From the cell containing the given text, extract its center point as (x, y) coordinate. 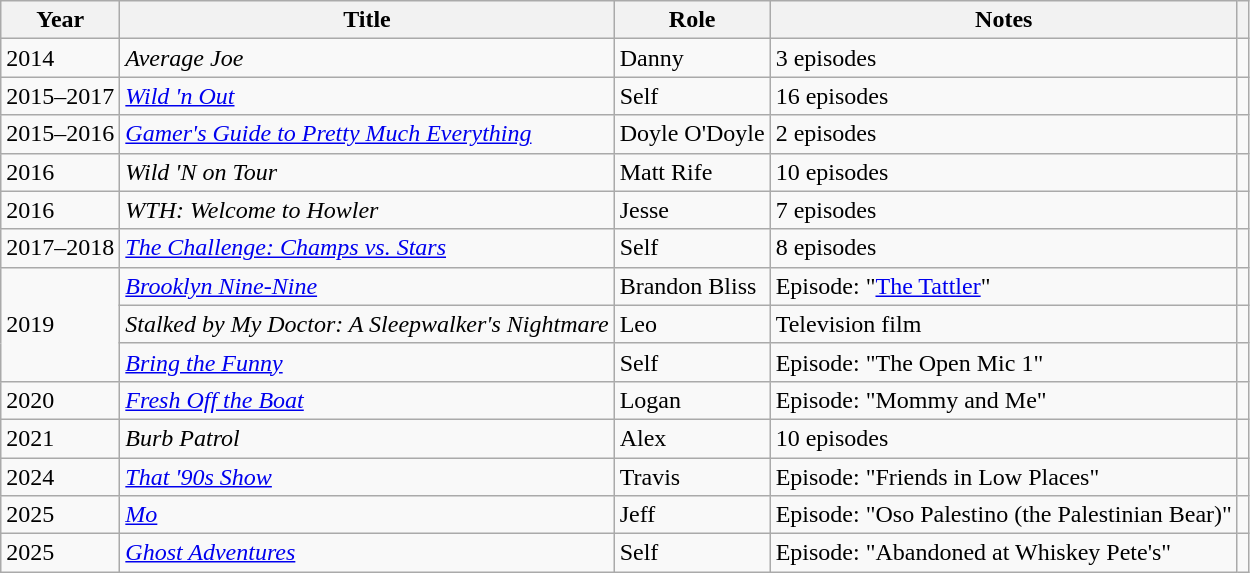
Leo (692, 324)
Wild 'n Out (367, 96)
7 episodes (1004, 210)
Burb Patrol (367, 438)
Jesse (692, 210)
Role (692, 20)
Episode: "The Open Mic 1" (1004, 362)
Episode: "Friends in Low Places" (1004, 477)
Episode: "Mommy and Me" (1004, 400)
Danny (692, 58)
Year (60, 20)
2015–2016 (60, 134)
2019 (60, 324)
2 episodes (1004, 134)
3 episodes (1004, 58)
Ghost Adventures (367, 553)
Jeff (692, 515)
2024 (60, 477)
2015–2017 (60, 96)
Matt Rife (692, 172)
Logan (692, 400)
Episode: "Abandoned at Whiskey Pete's" (1004, 553)
Gamer's Guide to Pretty Much Everything (367, 134)
Doyle O'Doyle (692, 134)
Stalked by My Doctor: A Sleepwalker's Nightmare (367, 324)
WTH: Welcome to Howler (367, 210)
Bring the Funny (367, 362)
Fresh Off the Boat (367, 400)
Mo (367, 515)
2021 (60, 438)
Notes (1004, 20)
Title (367, 20)
That '90s Show (367, 477)
Episode: "The Tattler" (1004, 286)
Average Joe (367, 58)
16 episodes (1004, 96)
Wild 'N on Tour (367, 172)
Episode: "Oso Palestino (the Palestinian Bear)" (1004, 515)
8 episodes (1004, 248)
Brooklyn Nine-Nine (367, 286)
Alex (692, 438)
Television film (1004, 324)
The Challenge: Champs vs. Stars (367, 248)
2017–2018 (60, 248)
Travis (692, 477)
2020 (60, 400)
2014 (60, 58)
Brandon Bliss (692, 286)
